Output the [x, y] coordinate of the center of the cell containing the given text.  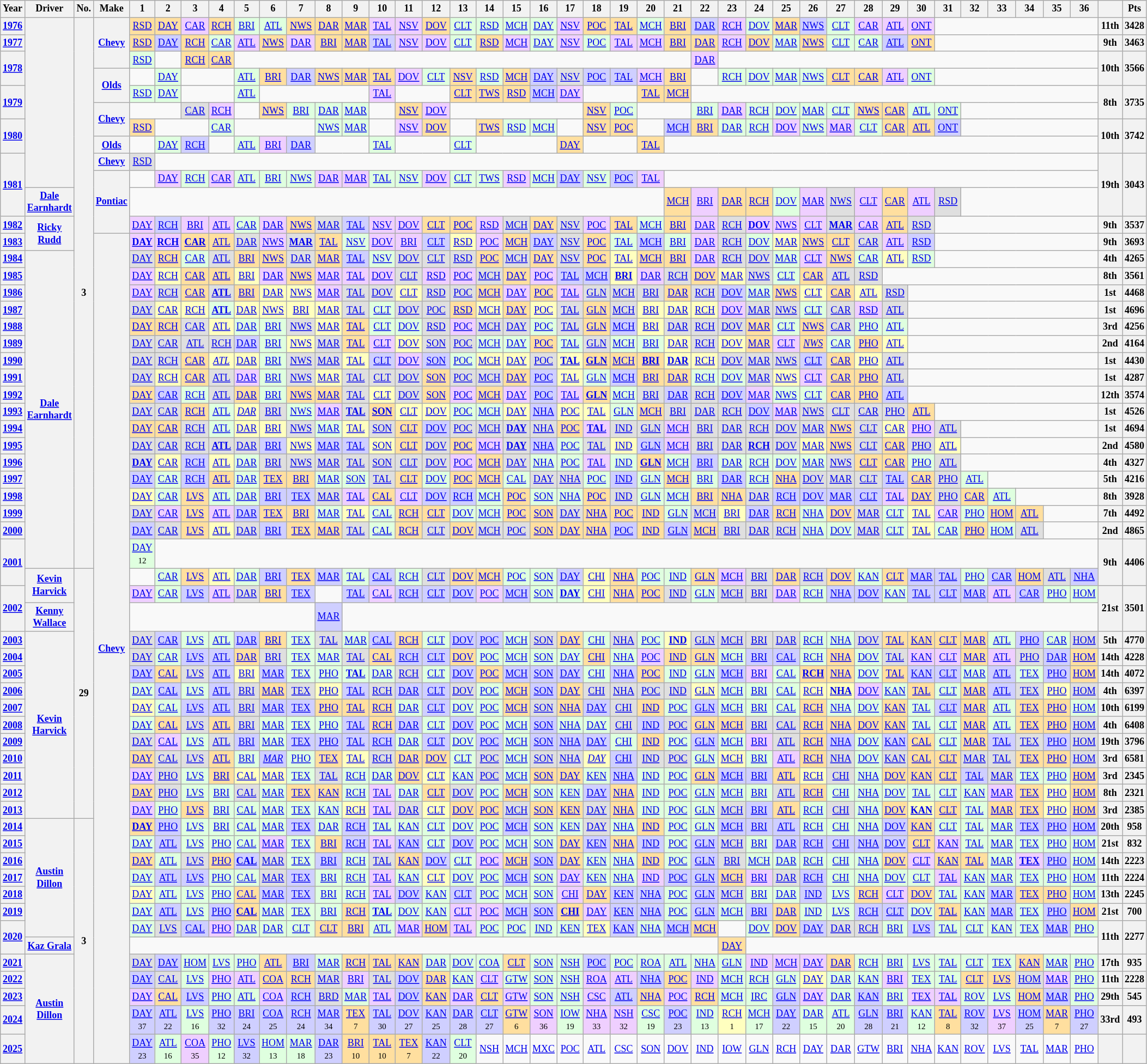
31 [948, 9]
1985 [13, 276]
8 [329, 9]
Pontiac [111, 202]
ATL16 [168, 1049]
CSC19 [651, 1020]
IOW [732, 1049]
2013 [13, 810]
2007 [13, 708]
545 [1134, 997]
1976 [13, 26]
4287 [1134, 378]
23 [732, 9]
935 [1134, 963]
1984 [13, 259]
2008 [13, 725]
Driver [49, 9]
5 [246, 9]
TAL30 [383, 1020]
LVS37 [1002, 1020]
6408 [1134, 725]
1995 [13, 446]
2014 [13, 827]
LVS32 [246, 1049]
DAY22 [786, 1020]
2025 [13, 1049]
2345 [1134, 776]
1987 [13, 309]
4228 [1134, 657]
3537 [1134, 224]
Make [111, 9]
22 [705, 9]
HOM25 [1030, 1020]
4694 [1134, 428]
4072 [1134, 674]
12th [1110, 394]
2004 [13, 657]
1 [142, 9]
1988 [13, 327]
COA35 [195, 1049]
2015 [13, 843]
DAR15 [813, 1020]
28 [869, 9]
Kenny Wallace [49, 617]
36 [1084, 9]
ATL20 [841, 1020]
4 [221, 9]
1982 [13, 224]
3742 [1134, 136]
CLT20 [463, 1049]
2228 [1134, 980]
13 [463, 9]
2021 [13, 963]
2223 [1134, 861]
3428 [1134, 26]
4492 [1134, 513]
No. [84, 9]
493 [1134, 1020]
11 [409, 9]
30 [921, 9]
2005 [13, 674]
BRD [329, 997]
DOV27 [409, 1020]
17 [570, 9]
3463 [1134, 42]
KAN22 [436, 1049]
26 [813, 9]
Kaz Grala [49, 946]
DAY37 [142, 1020]
10 [383, 9]
Year [13, 9]
3928 [1134, 497]
2023 [13, 997]
TAL8 [948, 1020]
7 [301, 9]
KAN12 [921, 1020]
1990 [13, 361]
Ricky Rudd [49, 233]
21 [678, 9]
NHA33 [597, 1020]
TAL10 [383, 1049]
33 [1002, 9]
2224 [1134, 878]
25 [786, 9]
1986 [13, 293]
1996 [13, 463]
6 [274, 9]
ATL22 [168, 1020]
17th [1110, 963]
1999 [13, 513]
7th [1110, 513]
Pts [1134, 9]
MAR7 [1057, 1020]
2024 [13, 1020]
12 [436, 9]
1983 [13, 242]
MAR18 [301, 1049]
COA25 [274, 1020]
4164 [1134, 344]
3043 [1134, 185]
3561 [1134, 276]
1994 [13, 428]
1989 [13, 344]
832 [1134, 843]
27 [841, 9]
IRC [759, 997]
3501 [1134, 608]
BRI10 [356, 1049]
2012 [13, 793]
ROV32 [975, 1020]
18 [597, 9]
2245 [1134, 895]
2010 [13, 758]
LVS16 [195, 1020]
1993 [13, 412]
4696 [1134, 309]
14 [489, 9]
2385 [1134, 810]
NSH32 [624, 1020]
DAR23 [329, 1049]
2006 [13, 691]
9 [356, 9]
1978 [13, 68]
20 [651, 9]
35 [1057, 9]
1992 [13, 394]
1991 [13, 378]
MAR34 [329, 1020]
33rd [1110, 1020]
CLT27 [489, 1020]
6199 [1134, 708]
4327 [1134, 463]
1998 [13, 497]
2277 [1134, 937]
16 [544, 9]
3796 [1134, 742]
DAR28 [463, 1020]
700 [1134, 912]
2 [168, 9]
4265 [1134, 259]
15 [517, 9]
4468 [1134, 293]
29th [1110, 997]
1997 [13, 479]
SON36 [544, 1020]
DAY12 [142, 554]
4865 [1134, 531]
13th [1110, 895]
2018 [13, 895]
2019 [13, 912]
34 [1030, 9]
PHO27 [1084, 1020]
4430 [1134, 361]
1980 [13, 136]
1981 [13, 185]
IND13 [705, 1020]
MXC [544, 1049]
4256 [1134, 327]
2022 [13, 980]
3693 [1134, 242]
RCH24 [301, 1020]
2011 [13, 776]
POC23 [678, 1020]
6581 [1134, 758]
PHO12 [221, 1049]
32 [975, 9]
RCH1 [732, 1020]
4770 [1134, 640]
24 [759, 9]
BRI24 [246, 1020]
2009 [13, 742]
2017 [13, 878]
IOW19 [570, 1020]
4216 [1134, 479]
GTW6 [517, 1020]
1977 [13, 42]
DAY23 [142, 1049]
4580 [1134, 446]
HOM13 [274, 1049]
2002 [13, 608]
3574 [1134, 394]
BRI21 [895, 1020]
958 [1134, 827]
2003 [13, 640]
2000 [13, 531]
MCH17 [759, 1020]
3566 [1134, 68]
KAN25 [436, 1020]
GLN28 [869, 1020]
PHO32 [221, 1020]
4526 [1134, 412]
4406 [1134, 562]
6397 [1134, 691]
2020 [13, 937]
3735 [1134, 102]
2001 [13, 562]
20th [1110, 827]
2016 [13, 861]
19 [624, 9]
2321 [1134, 793]
1979 [13, 102]
